From the cell containing the given text, extract its center point as (x, y) coordinate. 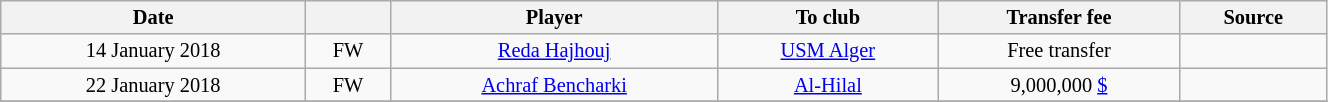
Reda Hajhouj (554, 51)
14 January 2018 (154, 51)
Player (554, 17)
USM Alger (828, 51)
Al-Hilal (828, 85)
Source (1253, 17)
Date (154, 17)
Free transfer (1059, 51)
Achraf Bencharki (554, 85)
Transfer fee (1059, 17)
22 January 2018 (154, 85)
9,000,000 $ (1059, 85)
To club (828, 17)
